Find where the given text appears and provide that cell's center as (X, Y) coordinate. 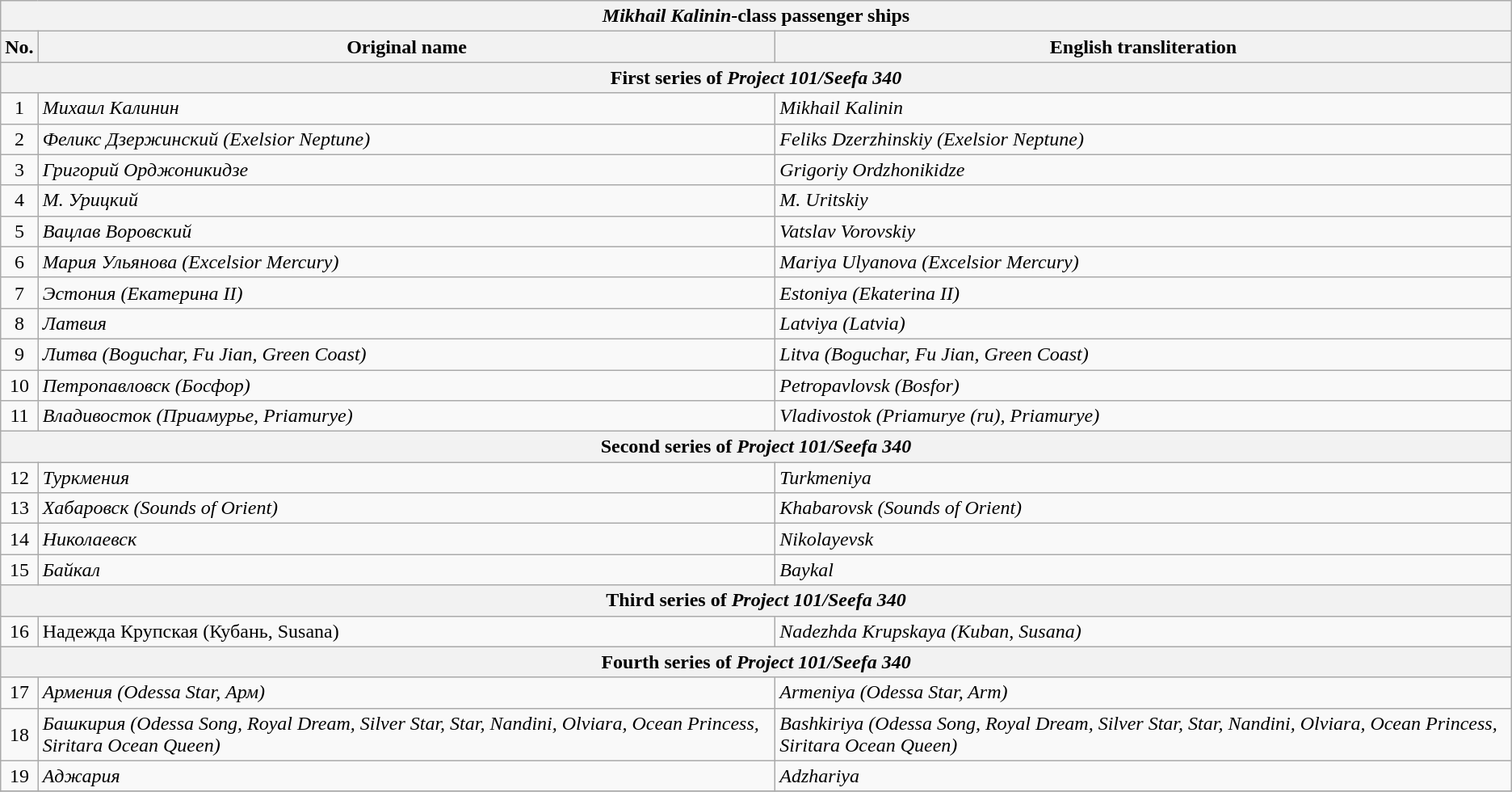
Mariya Ulyanova (Excelsior Mercury) (1144, 262)
Mikhail Kalinin-class passenger ships (756, 16)
Petropavlovsk (Bosfor) (1144, 385)
Мария Ульянова (Excelsior Mercury) (407, 262)
18 (19, 734)
Эстония (Екатерина II) (407, 293)
Михаил Калинин (407, 108)
Litva (Boguchar, Fu Jian, Green Coast) (1144, 354)
Vatslav Vorovskiy (1144, 231)
Петропавловск (Босфор) (407, 385)
First series of Project 101/Seefa 340 (756, 78)
13 (19, 508)
12 (19, 478)
Feliks Dzerzhinskiy (Exelsior Neptune) (1144, 139)
10 (19, 385)
Adzhariya (1144, 776)
Вацлав Воровский (407, 231)
Bashkiriya (Odessa Song, Royal Dream, Silver Star, Star, Nandini, Olviara, Ocean Princess, Siritara Ocean Queen) (1144, 734)
15 (19, 570)
English transliteration (1144, 47)
Армения (Odessa Star, Арм) (407, 693)
Надежда Крупская (Кубань, Susana) (407, 631)
Башкирия (Odessa Song, Royal Dream, Silver Star, Star, Nandini, Olviara, Ocean Princess, Siritara Ocean Queen) (407, 734)
Аджария (407, 776)
8 (19, 323)
No. (19, 47)
11 (19, 416)
Second series of Project 101/Seefa 340 (756, 447)
M. Uritskiy (1144, 200)
Владивосток (Приамурье, Priamurye) (407, 416)
Fourth series of Project 101/Seefa 340 (756, 662)
Estoniya (Ekaterina II) (1144, 293)
9 (19, 354)
Turkmeniya (1144, 478)
19 (19, 776)
Latviya (Latvia) (1144, 323)
Nadezhda Krupskaya (Kuban, Susana) (1144, 631)
14 (19, 539)
Литва (Boguchar, Fu Jian, Green Coast) (407, 354)
Латвия (407, 323)
Mikhail Kalinin (1144, 108)
3 (19, 170)
Original name (407, 47)
17 (19, 693)
Феликс Дзержинский (Exelsior Neptune) (407, 139)
7 (19, 293)
5 (19, 231)
Armeniya (Odessa Star, Arm) (1144, 693)
Туркмения (407, 478)
1 (19, 108)
Khabarovsk (Sounds of Orient) (1144, 508)
4 (19, 200)
Grigoriy Ordzhonikidze (1144, 170)
М. Урицкий (407, 200)
6 (19, 262)
16 (19, 631)
Григорий Орджоникидзе (407, 170)
Vladivostok (Priamurye (ru), Priamurye) (1144, 416)
Хабаровск (Sounds of Orient) (407, 508)
Nikolayevsk (1144, 539)
Николаевск (407, 539)
Baykal (1144, 570)
2 (19, 139)
Third series of Project 101/Seefa 340 (756, 600)
Байкал (407, 570)
